Return the (x, y) coordinate for the center point of the cell that contains the specified text.  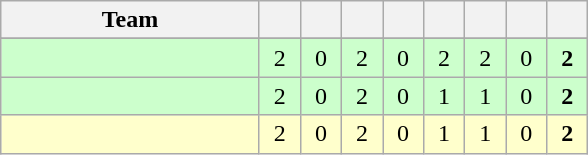
Team (130, 20)
